Find where the given text appears and provide that cell's center as [X, Y] coordinate. 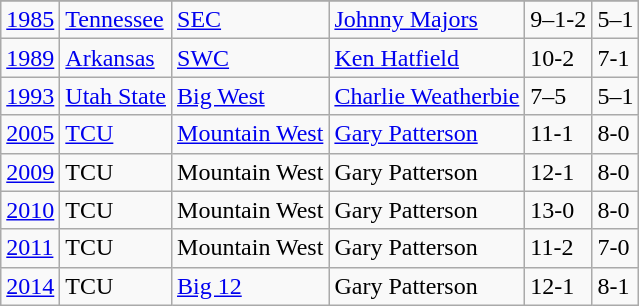
SWC [250, 58]
Big West [250, 96]
Ken Hatfield [427, 58]
11-2 [558, 248]
2009 [30, 172]
13-0 [558, 210]
2010 [30, 210]
2005 [30, 134]
1989 [30, 58]
2011 [30, 248]
7-0 [616, 248]
Johnny Majors [427, 20]
Tennessee [116, 20]
11-1 [558, 134]
Arkansas [116, 58]
1993 [30, 96]
7–5 [558, 96]
7-1 [616, 58]
Big 12 [250, 286]
Charlie Weatherbie [427, 96]
Utah State [116, 96]
SEC [250, 20]
2014 [30, 286]
8-1 [616, 286]
9–1-2 [558, 20]
10-2 [558, 58]
1985 [30, 20]
